Identify which cell holds the provided text, then report its [X, Y] central coordinate. 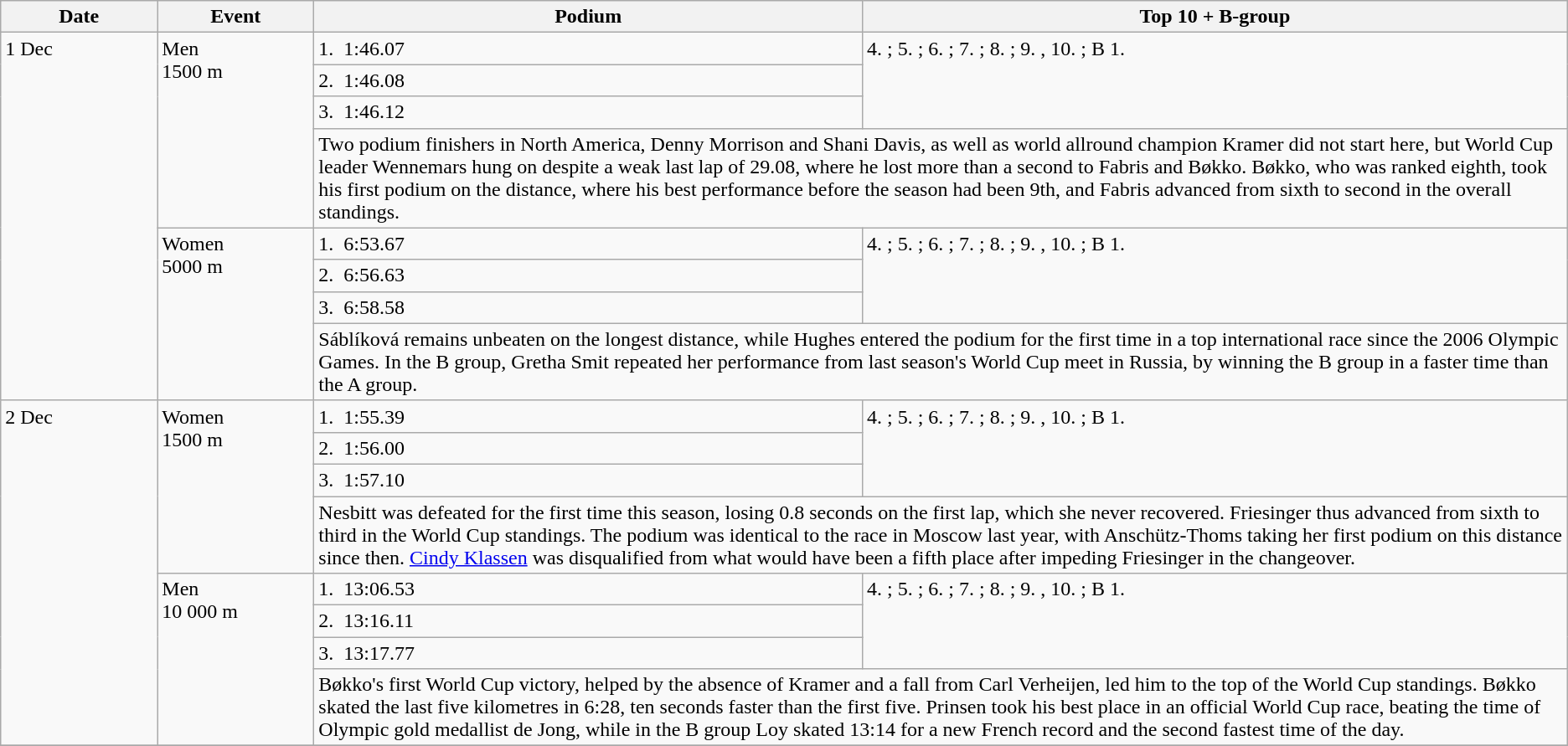
1 Dec [79, 217]
1. 1:46.07 [588, 49]
3. 6:58.58 [588, 307]
3. 13:17.77 [588, 653]
2. 1:56.00 [588, 448]
2. 13:16.11 [588, 621]
1. 1:55.39 [588, 416]
2 Dec [79, 573]
2. 1:46.08 [588, 80]
Men10 000 m [236, 660]
3. 1:46.12 [588, 112]
1. 6:53.67 [588, 244]
Top 10 + B-group [1215, 17]
Women5000 m [236, 314]
2. 6:56.63 [588, 275]
Women1500 m [236, 486]
Event [236, 17]
Date [79, 17]
Men1500 m [236, 131]
1. 13:06.53 [588, 589]
Podium [588, 17]
3. 1:57.10 [588, 480]
